Output the (X, Y) coordinate of the center of the cell containing the given text.  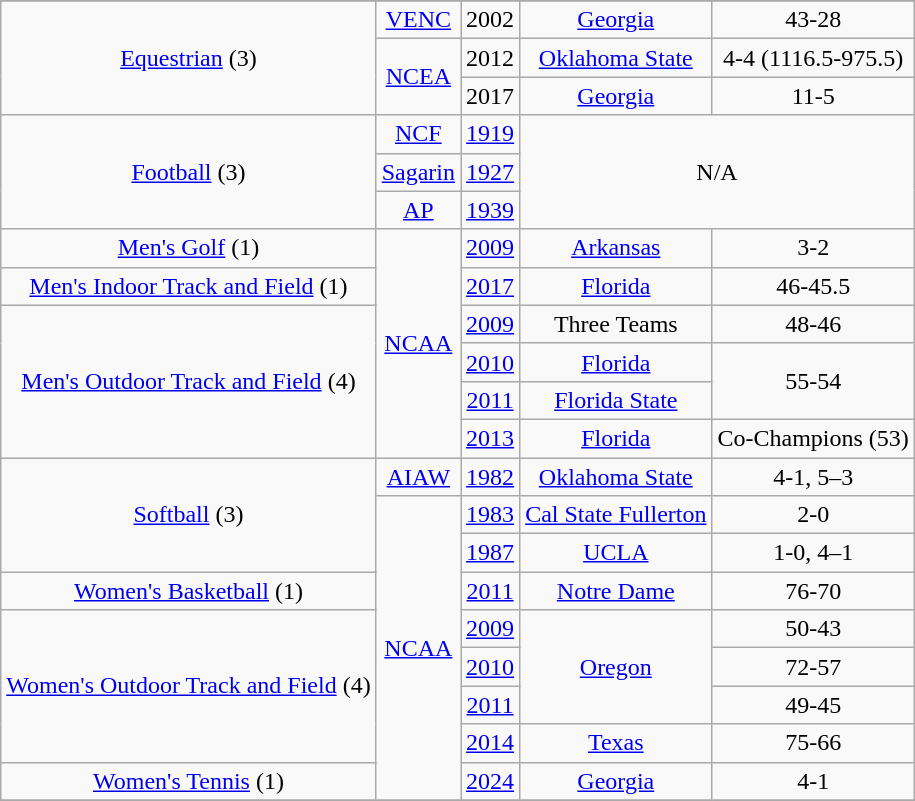
11-5 (813, 96)
72-57 (813, 667)
2014 (490, 743)
Oregon (616, 667)
Three Teams (616, 324)
Men's Indoor Track and Field (1) (188, 286)
AP (418, 210)
75-66 (813, 743)
50-43 (813, 629)
Co-Champions (53) (813, 438)
4-1 (813, 781)
UCLA (616, 553)
3-2 (813, 248)
Sagarin (418, 172)
Texas (616, 743)
4-4 (1116.5-975.5) (813, 58)
Cal State Fullerton (616, 515)
1939 (490, 210)
55-54 (813, 381)
Men's Golf (1) (188, 248)
2002 (490, 20)
2013 (490, 438)
Women's Tennis (1) (188, 781)
43-28 (813, 20)
Florida State (616, 400)
1983 (490, 515)
1987 (490, 553)
48-46 (813, 324)
N/A (718, 172)
49-45 (813, 705)
Arkansas (616, 248)
4-1, 5–3 (813, 477)
1-0, 4–1 (813, 553)
Women's Outdoor Track and Field (4) (188, 686)
NCF (418, 134)
Equestrian (3) (188, 58)
1927 (490, 172)
AIAW (418, 477)
2024 (490, 781)
2-0 (813, 515)
1982 (490, 477)
Men's Outdoor Track and Field (4) (188, 381)
Notre Dame (616, 591)
1919 (490, 134)
Softball (3) (188, 515)
VENC (418, 20)
76-70 (813, 591)
NCEA (418, 77)
Women's Basketball (1) (188, 591)
2012 (490, 58)
Football (3) (188, 172)
46-45.5 (813, 286)
